Find where the given text appears and provide that cell's center as (x, y) coordinate. 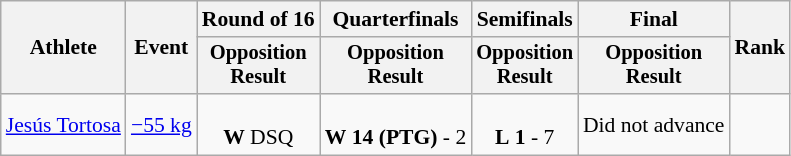
Final (654, 19)
W 14 (PTG) - 2 (396, 124)
−55 kg (162, 124)
Round of 16 (258, 19)
Jesús Tortosa (64, 124)
Semifinals (524, 19)
Rank (760, 48)
Athlete (64, 48)
W DSQ (258, 124)
Event (162, 48)
L 1 - 7 (524, 124)
Did not advance (654, 124)
Quarterfinals (396, 19)
